Find where the given text appears and provide that cell's center as [x, y] coordinate. 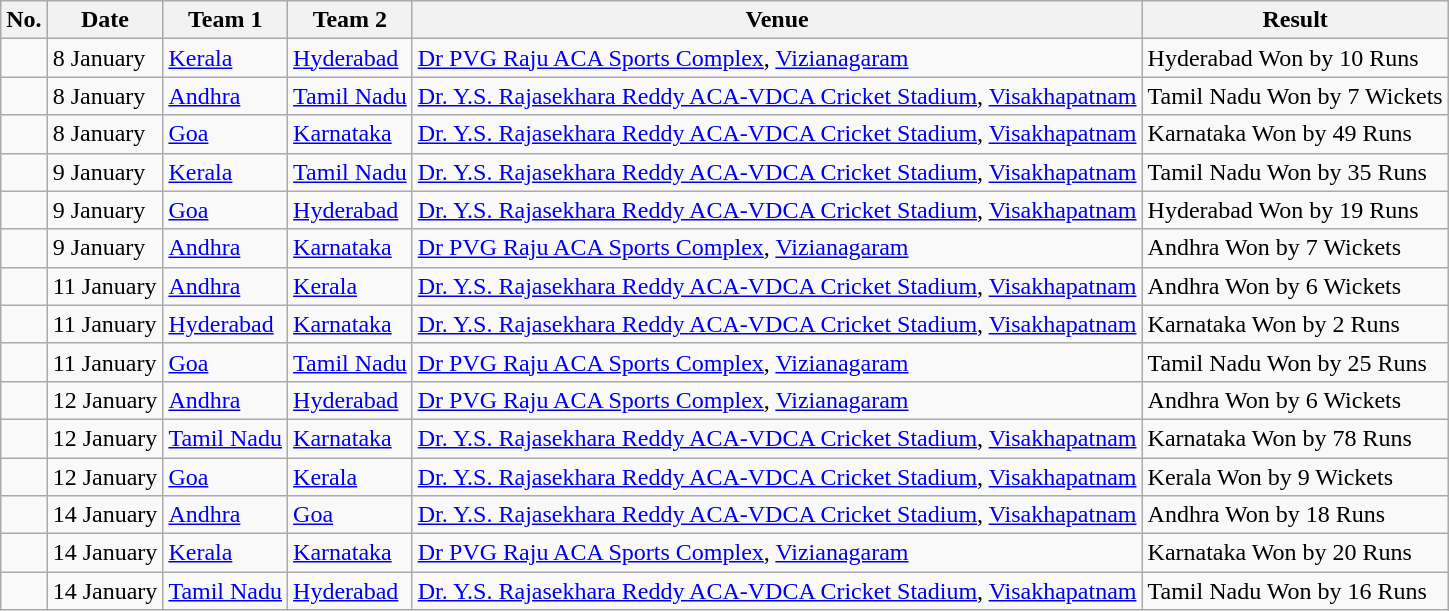
Result [1295, 20]
Kerala Won by 9 Wickets [1295, 477]
Date [105, 20]
Karnataka Won by 78 Runs [1295, 438]
Andhra Won by 7 Wickets [1295, 248]
Venue [777, 20]
Tamil Nadu Won by 16 Runs [1295, 591]
Tamil Nadu Won by 25 Runs [1295, 362]
Team 1 [226, 20]
Hyderabad Won by 10 Runs [1295, 58]
Karnataka Won by 49 Runs [1295, 134]
Tamil Nadu Won by 35 Runs [1295, 172]
Andhra Won by 18 Runs [1295, 515]
Team 2 [350, 20]
Karnataka Won by 20 Runs [1295, 553]
Tamil Nadu Won by 7 Wickets [1295, 96]
No. [24, 20]
Karnataka Won by 2 Runs [1295, 324]
Hyderabad Won by 19 Runs [1295, 210]
